Return the [x, y] coordinate for the center point of the cell that contains the specified text.  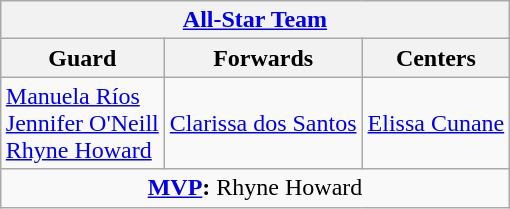
MVP: Rhyne Howard [254, 188]
Guard [82, 58]
Forwards [263, 58]
All-Star Team [254, 20]
Clarissa dos Santos [263, 123]
Elissa Cunane [436, 123]
Centers [436, 58]
Manuela Ríos Jennifer O'Neill Rhyne Howard [82, 123]
